From the cell containing the given text, extract its center point as (x, y) coordinate. 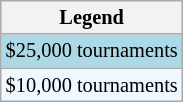
$25,000 tournaments (92, 51)
Legend (92, 17)
$10,000 tournaments (92, 85)
